Detect which cell encompasses the target text, then output its (X, Y) center coordinate. 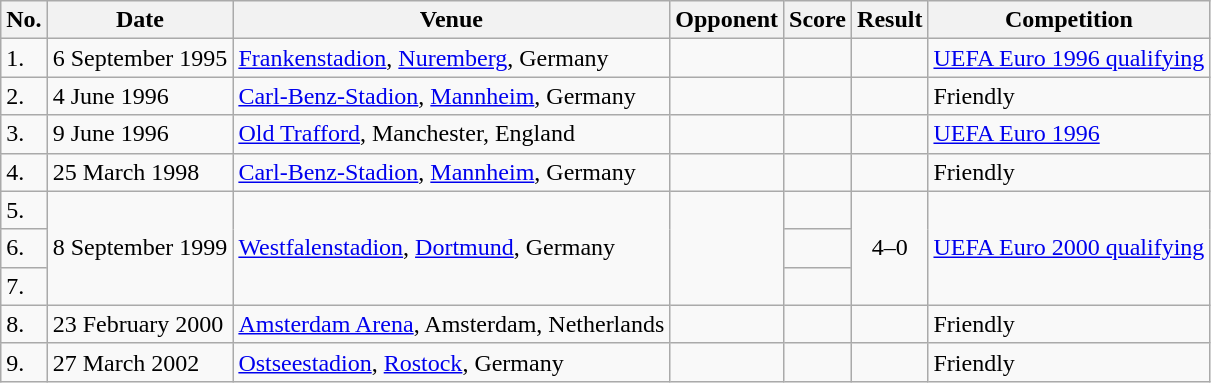
23 February 2000 (140, 324)
UEFA Euro 1996 qualifying (1069, 58)
9 June 1996 (140, 134)
Date (140, 20)
Score (818, 20)
3. (24, 134)
Opponent (727, 20)
Westfalenstadion, Dortmund, Germany (452, 248)
25 March 1998 (140, 172)
Old Trafford, Manchester, England (452, 134)
Venue (452, 20)
9. (24, 362)
8 September 1999 (140, 248)
1. (24, 58)
6. (24, 248)
27 March 2002 (140, 362)
6 September 1995 (140, 58)
Competition (1069, 20)
5. (24, 210)
4–0 (890, 248)
4. (24, 172)
UEFA Euro 2000 qualifying (1069, 248)
7. (24, 286)
Ostseestadion, Rostock, Germany (452, 362)
Amsterdam Arena, Amsterdam, Netherlands (452, 324)
8. (24, 324)
UEFA Euro 1996 (1069, 134)
4 June 1996 (140, 96)
2. (24, 96)
Frankenstadion, Nuremberg, Germany (452, 58)
Result (890, 20)
No. (24, 20)
